Locate the cell with the specified text and output its (X, Y) center coordinate. 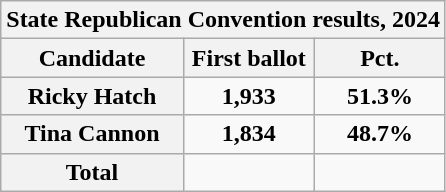
Candidate (92, 58)
First ballot (248, 58)
1,834 (248, 134)
Ricky Hatch (92, 96)
State Republican Convention results, 2024 (224, 20)
48.7% (380, 134)
51.3% (380, 96)
Total (92, 172)
1,933 (248, 96)
Tina Cannon (92, 134)
Pct. (380, 58)
